Extract the (x, y) coordinate from the center of the cell holding the provided text.  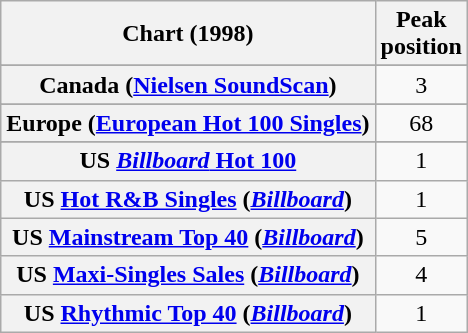
4 (421, 275)
US Mainstream Top 40 (Billboard) (188, 237)
US Maxi-Singles Sales (Billboard) (188, 275)
Canada (Nielsen SoundScan) (188, 85)
5 (421, 237)
US Hot R&B Singles (Billboard) (188, 199)
Chart (1998) (188, 34)
68 (421, 123)
US Billboard Hot 100 (188, 161)
Peakposition (421, 34)
US Rhythmic Top 40 (Billboard) (188, 313)
3 (421, 85)
Europe (European Hot 100 Singles) (188, 123)
